Find where the given text appears and provide that cell's center as (X, Y) coordinate. 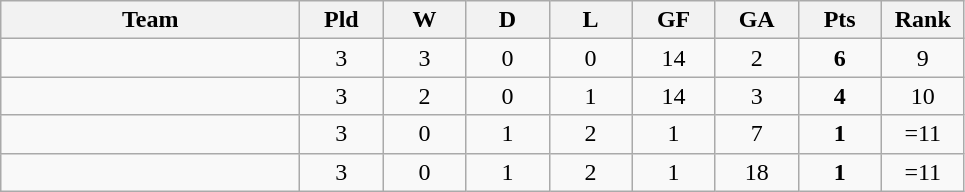
W (424, 20)
GF (674, 20)
Rank (922, 20)
D (508, 20)
Pts (840, 20)
7 (756, 134)
Pld (342, 20)
6 (840, 58)
4 (840, 96)
9 (922, 58)
18 (756, 172)
L (590, 20)
10 (922, 96)
Team (150, 20)
GA (756, 20)
